Detect which cell encompasses the target text, then output its (x, y) center coordinate. 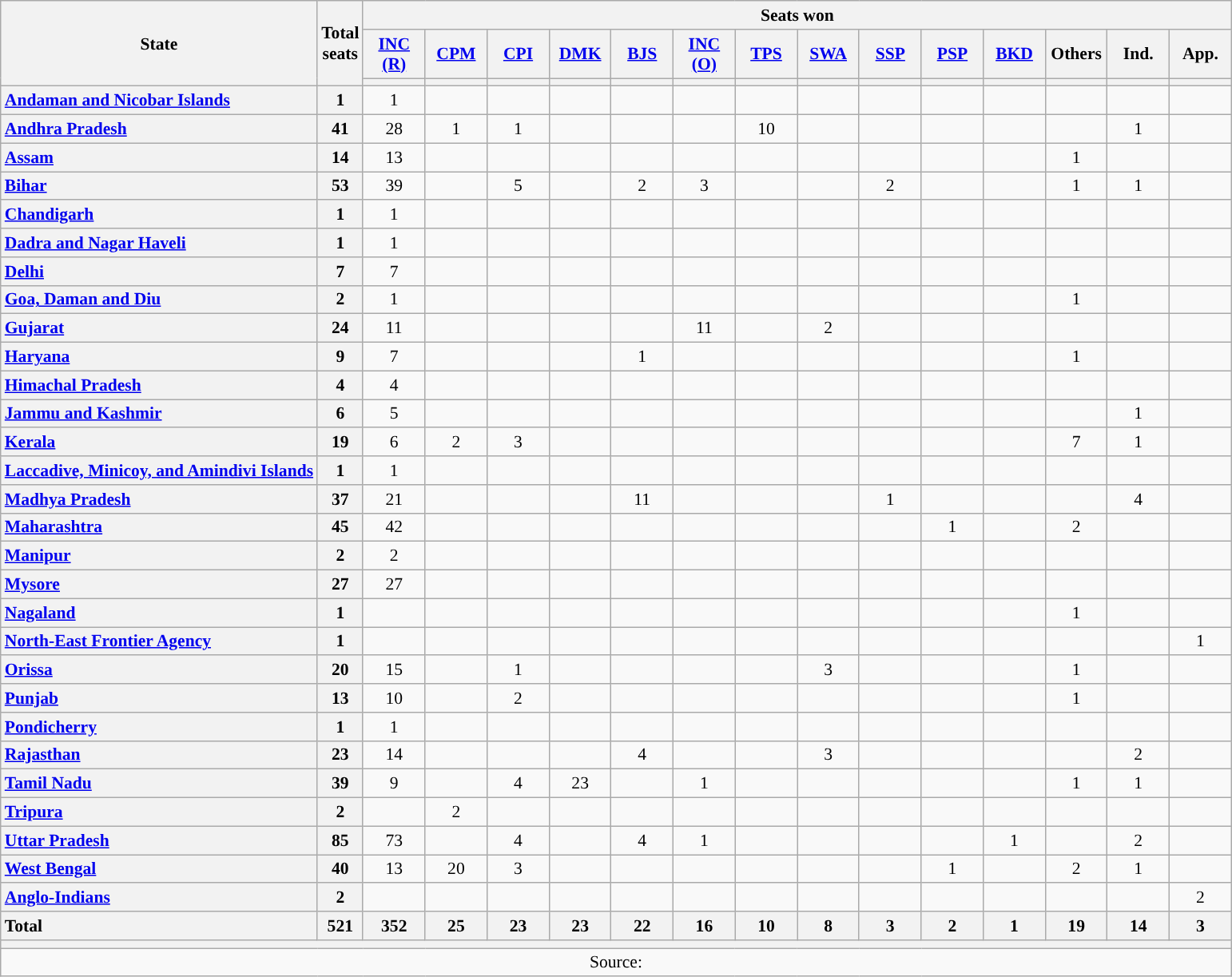
Punjab (159, 698)
Goa, Daman and Diu (159, 300)
Manipur (159, 556)
Laccadive, Minicoy, and Amindivi Islands (159, 471)
Total (159, 926)
Dadra and Nagar Haveli (159, 243)
40 (340, 869)
State (159, 43)
Andhra Pradesh (159, 129)
Orissa (159, 670)
Ind. (1139, 54)
PSP (952, 54)
North-East Frontier Agency (159, 641)
Mysore (159, 585)
85 (340, 840)
CPI (519, 54)
App. (1201, 54)
25 (456, 926)
Haryana (159, 357)
28 (394, 129)
SSP (890, 54)
Uttar Pradesh (159, 840)
16 (705, 926)
53 (340, 186)
Tamil Nadu (159, 784)
Andaman and Nicobar Islands (159, 101)
8 (829, 926)
West Bengal (159, 869)
BJS (642, 54)
Source: (616, 963)
37 (340, 499)
352 (394, 926)
22 (642, 926)
BKD (1015, 54)
41 (340, 129)
Kerala (159, 443)
73 (394, 840)
521 (340, 926)
Jammu and Kashmir (159, 414)
24 (340, 328)
21 (394, 499)
Pondicherry (159, 727)
Seats won (797, 15)
Totalseats (340, 43)
DMK (580, 54)
CPM (456, 54)
Himachal Pradesh (159, 385)
INC (R) (394, 54)
Madhya Pradesh (159, 499)
Nagaland (159, 613)
TPS (766, 54)
42 (394, 527)
Rajasthan (159, 755)
Assam (159, 157)
Bihar (159, 186)
Gujarat (159, 328)
Others (1076, 54)
Maharashtra (159, 527)
SWA (829, 54)
Delhi (159, 272)
Anglo-Indians (159, 898)
Tripura (159, 812)
45 (340, 527)
Chandigarh (159, 215)
15 (394, 670)
INC (O) (705, 54)
